Return the (x, y) coordinate for the center point of the cell that contains the specified text.  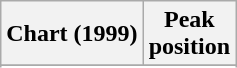
Chart (1999) (72, 34)
Peakposition (189, 34)
